Extract the (x, y) coordinate from the center of the cell holding the provided text.  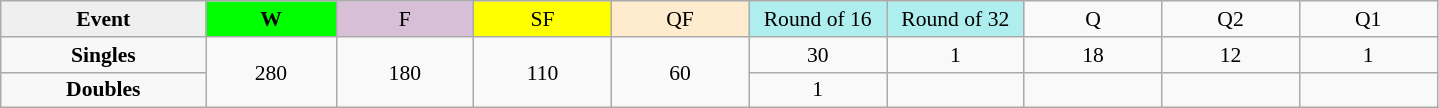
Q1 (1368, 19)
180 (405, 72)
280 (271, 72)
W (271, 19)
30 (818, 55)
12 (1231, 55)
Q (1093, 19)
SF (543, 19)
Round of 16 (818, 19)
Event (104, 19)
18 (1093, 55)
60 (680, 72)
Doubles (104, 90)
QF (680, 19)
F (405, 19)
110 (543, 72)
Singles (104, 55)
Q2 (1231, 19)
Round of 32 (955, 19)
